Extract the [X, Y] coordinate from the center of the cell holding the provided text.  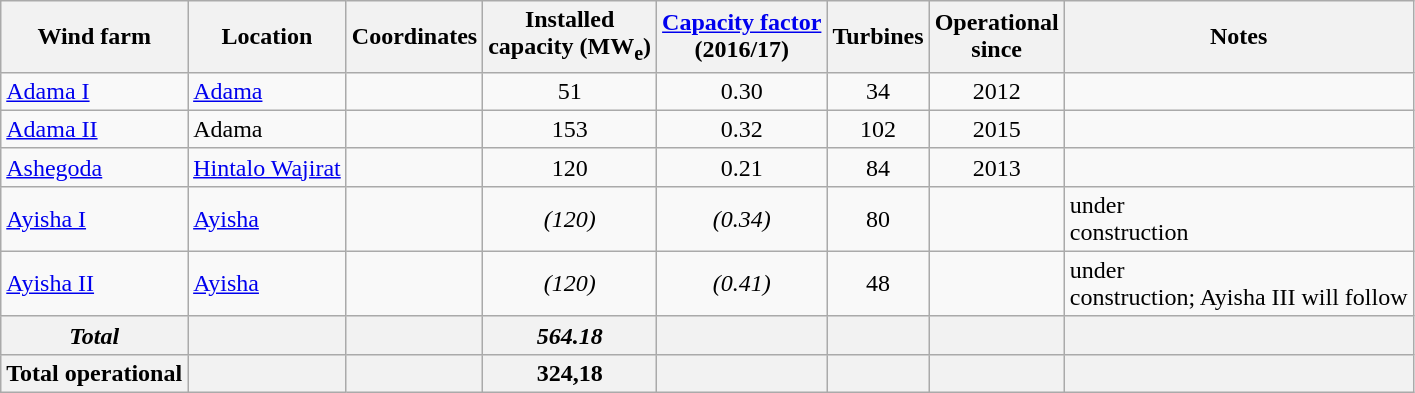
Turbines [878, 36]
Hintalo Wajirat [268, 167]
153 [570, 129]
102 [878, 129]
(0.41) [742, 284]
51 [570, 91]
84 [878, 167]
Installedcapacity (MWe) [570, 36]
Ayisha II [94, 284]
324,18 [570, 373]
2015 [996, 129]
34 [878, 91]
Wind farm [94, 36]
Total [94, 335]
120 [570, 167]
Adama II [94, 129]
Ayisha I [94, 218]
80 [878, 218]
0.32 [742, 129]
48 [878, 284]
Operationalsince [996, 36]
(0.34) [742, 218]
Adama I [94, 91]
2013 [996, 167]
Coordinates [414, 36]
Notes [1238, 36]
underconstruction [1238, 218]
underconstruction; Ayisha III will follow [1238, 284]
564.18 [570, 335]
Ashegoda [94, 167]
0.30 [742, 91]
Location [268, 36]
Total operational [94, 373]
2012 [996, 91]
Capacity factor(2016/17) [742, 36]
0.21 [742, 167]
